For the text-containing cell, return its midpoint in (X, Y) coordinate format. 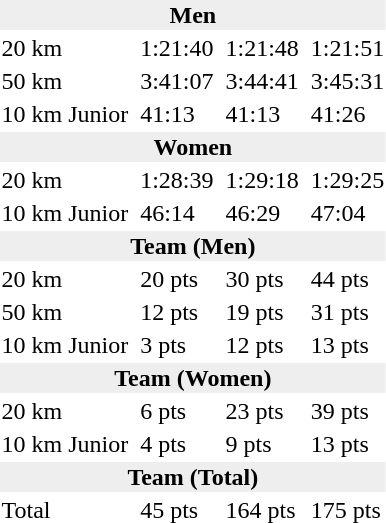
1:28:39 (177, 180)
1:21:40 (177, 48)
1:21:48 (262, 48)
23 pts (262, 411)
46:14 (177, 213)
1:29:18 (262, 180)
20 pts (177, 279)
1:29:25 (347, 180)
31 pts (347, 312)
44 pts (347, 279)
39 pts (347, 411)
3 pts (177, 345)
19 pts (262, 312)
9 pts (262, 444)
Team (Women) (193, 378)
3:44:41 (262, 81)
Team (Total) (193, 477)
1:21:51 (347, 48)
4 pts (177, 444)
47:04 (347, 213)
3:45:31 (347, 81)
Team (Men) (193, 246)
41:26 (347, 114)
Men (193, 15)
6 pts (177, 411)
30 pts (262, 279)
3:41:07 (177, 81)
46:29 (262, 213)
Women (193, 147)
